Search for the cell housing the specified text and yield its [x, y] center coordinate. 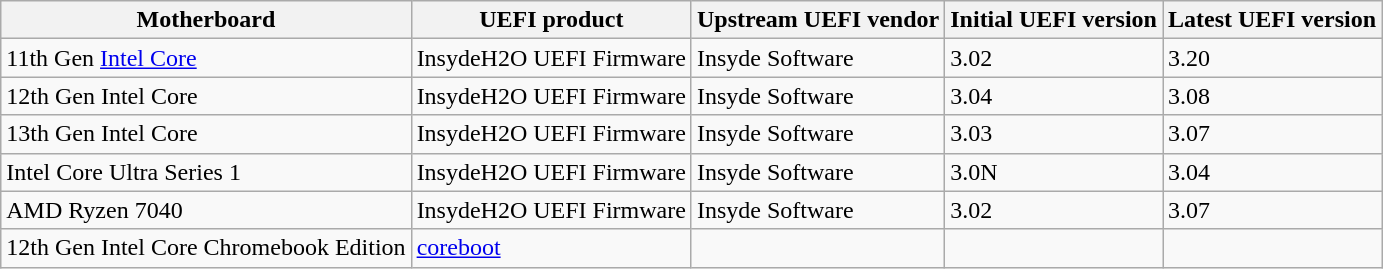
12th Gen Intel Core [206, 96]
Motherboard [206, 20]
3.08 [1272, 96]
coreboot [551, 248]
11th Gen Intel Core [206, 58]
Latest UEFI version [1272, 20]
3.03 [1054, 134]
3.0N [1054, 172]
Intel Core Ultra Series 1 [206, 172]
Upstream UEFI vendor [818, 20]
AMD Ryzen 7040 [206, 210]
3.20 [1272, 58]
Initial UEFI version [1054, 20]
13th Gen Intel Core [206, 134]
UEFI product [551, 20]
12th Gen Intel Core Chromebook Edition [206, 248]
